From the cell containing the given text, extract its center point as (x, y) coordinate. 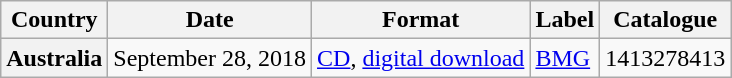
1413278413 (666, 58)
September 28, 2018 (210, 58)
Catalogue (666, 20)
CD, digital download (421, 58)
Format (421, 20)
BMG (565, 58)
Date (210, 20)
Australia (54, 58)
Label (565, 20)
Country (54, 20)
